Detect which cell encompasses the target text, then output its (x, y) center coordinate. 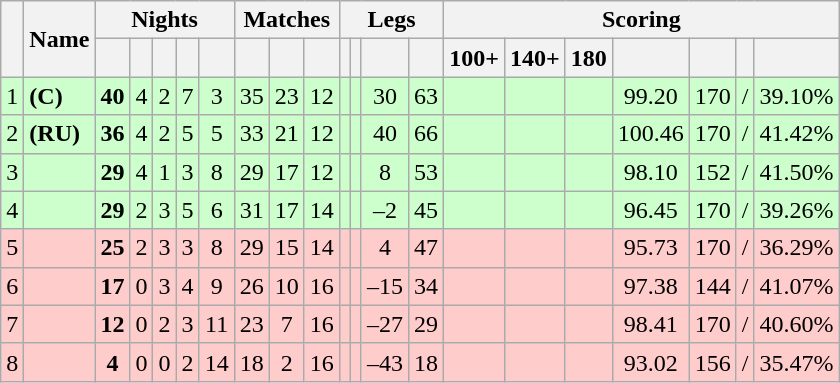
30 (384, 96)
Scoring (642, 20)
11 (216, 324)
66 (426, 134)
144 (712, 286)
152 (712, 172)
Name (60, 39)
–27 (384, 324)
10 (286, 286)
Matches (286, 20)
100+ (474, 58)
35 (252, 96)
–43 (384, 362)
99.20 (650, 96)
98.10 (650, 172)
96.45 (650, 210)
25 (112, 248)
98.41 (650, 324)
180 (588, 58)
35.47% (796, 362)
53 (426, 172)
34 (426, 286)
156 (712, 362)
(RU) (60, 134)
41.42% (796, 134)
140+ (534, 58)
41.50% (796, 172)
Nights (164, 20)
45 (426, 210)
97.38 (650, 286)
Legs (391, 20)
26 (252, 286)
93.02 (650, 362)
39.26% (796, 210)
21 (286, 134)
36.29% (796, 248)
36 (112, 134)
40.60% (796, 324)
33 (252, 134)
–2 (384, 210)
(C) (60, 96)
39.10% (796, 96)
–15 (384, 286)
95.73 (650, 248)
31 (252, 210)
63 (426, 96)
47 (426, 248)
41.07% (796, 286)
9 (216, 286)
15 (286, 248)
100.46 (650, 134)
